Search for the cell housing the specified text and yield its [X, Y] center coordinate. 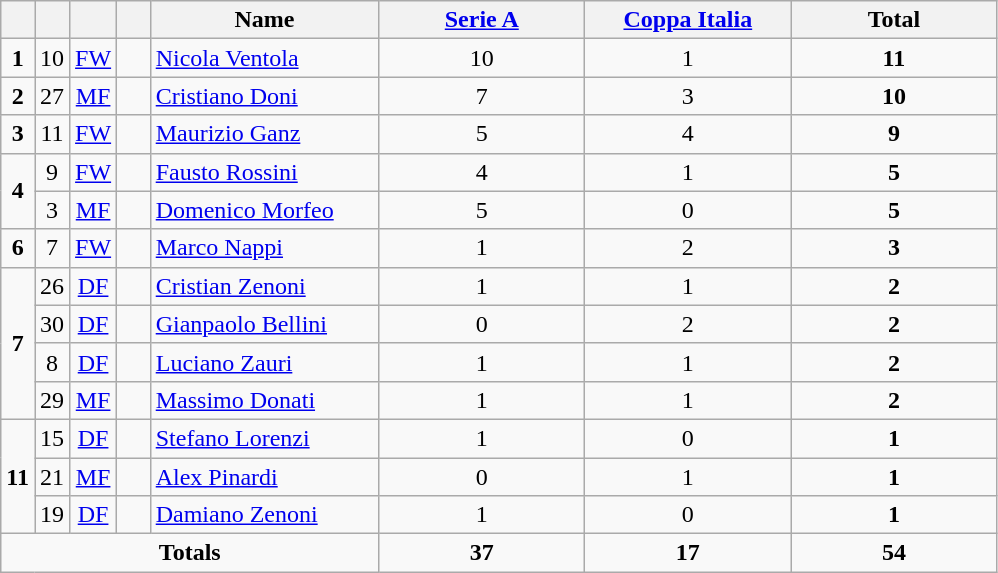
Luciano Zauri [264, 362]
Total [894, 20]
Nicola Ventola [264, 58]
54 [894, 553]
30 [52, 324]
8 [52, 362]
Marco Nappi [264, 248]
Cristiano Doni [264, 96]
Coppa Italia [688, 20]
29 [52, 400]
21 [52, 477]
Name [264, 20]
37 [482, 553]
Damiano Zenoni [264, 515]
Cristian Zenoni [264, 286]
17 [688, 553]
Maurizio Ganz [264, 134]
Fausto Rossini [264, 172]
Gianpaolo Bellini [264, 324]
Totals [190, 553]
27 [52, 96]
Massimo Donati [264, 400]
Stefano Lorenzi [264, 438]
6 [18, 248]
19 [52, 515]
Domenico Morfeo [264, 210]
15 [52, 438]
26 [52, 286]
Serie A [482, 20]
Alex Pinardi [264, 477]
